Scan for the cell matching the given text and deliver its [x, y] coordinate at center. 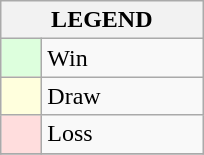
Draw [122, 96]
Win [122, 58]
LEGEND [102, 20]
Loss [122, 134]
